Identify which cell holds the provided text, then report its (x, y) central coordinate. 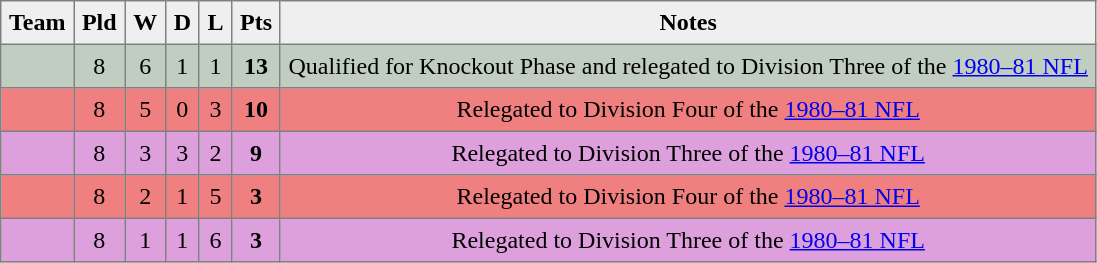
9 (256, 153)
10 (256, 110)
D (182, 23)
L (216, 23)
13 (256, 66)
0 (182, 110)
Team (38, 23)
Pld (100, 23)
Notes (688, 23)
Pts (256, 23)
W (145, 23)
Qualified for Knockout Phase and relegated to Division Three of the 1980–81 NFL (688, 66)
